Pinpoint the cell where the given text exists, returning its [X, Y] midpoint coordinate. 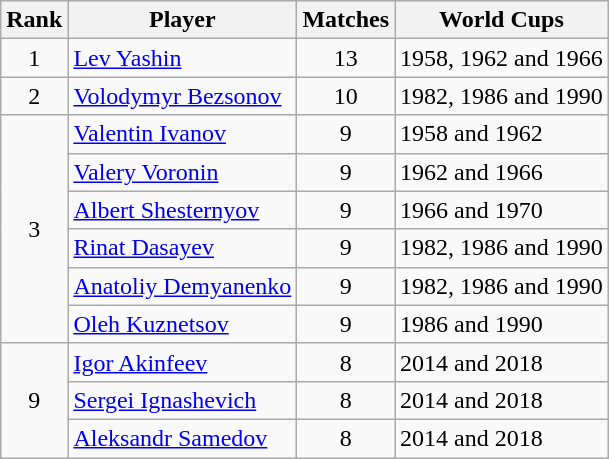
13 [346, 58]
1958, 1962 and 1966 [502, 58]
Rinat Dasayev [182, 248]
Player [182, 20]
Valery Voronin [182, 172]
Albert Shesternyov [182, 210]
Aleksandr Samedov [182, 438]
2 [34, 96]
1966 and 1970 [502, 210]
Oleh Kuznetsov [182, 324]
1 [34, 58]
1962 and 1966 [502, 172]
Valentin Ivanov [182, 134]
World Cups [502, 20]
Rank [34, 20]
10 [346, 96]
Lev Yashin [182, 58]
Anatoliy Demyanenko [182, 286]
Matches [346, 20]
1986 and 1990 [502, 324]
Igor Akinfeev [182, 362]
Sergei Ignashevich [182, 400]
Volodymyr Bezsonov [182, 96]
1958 and 1962 [502, 134]
3 [34, 229]
